Return [X, Y] of the center of cell containing provided text 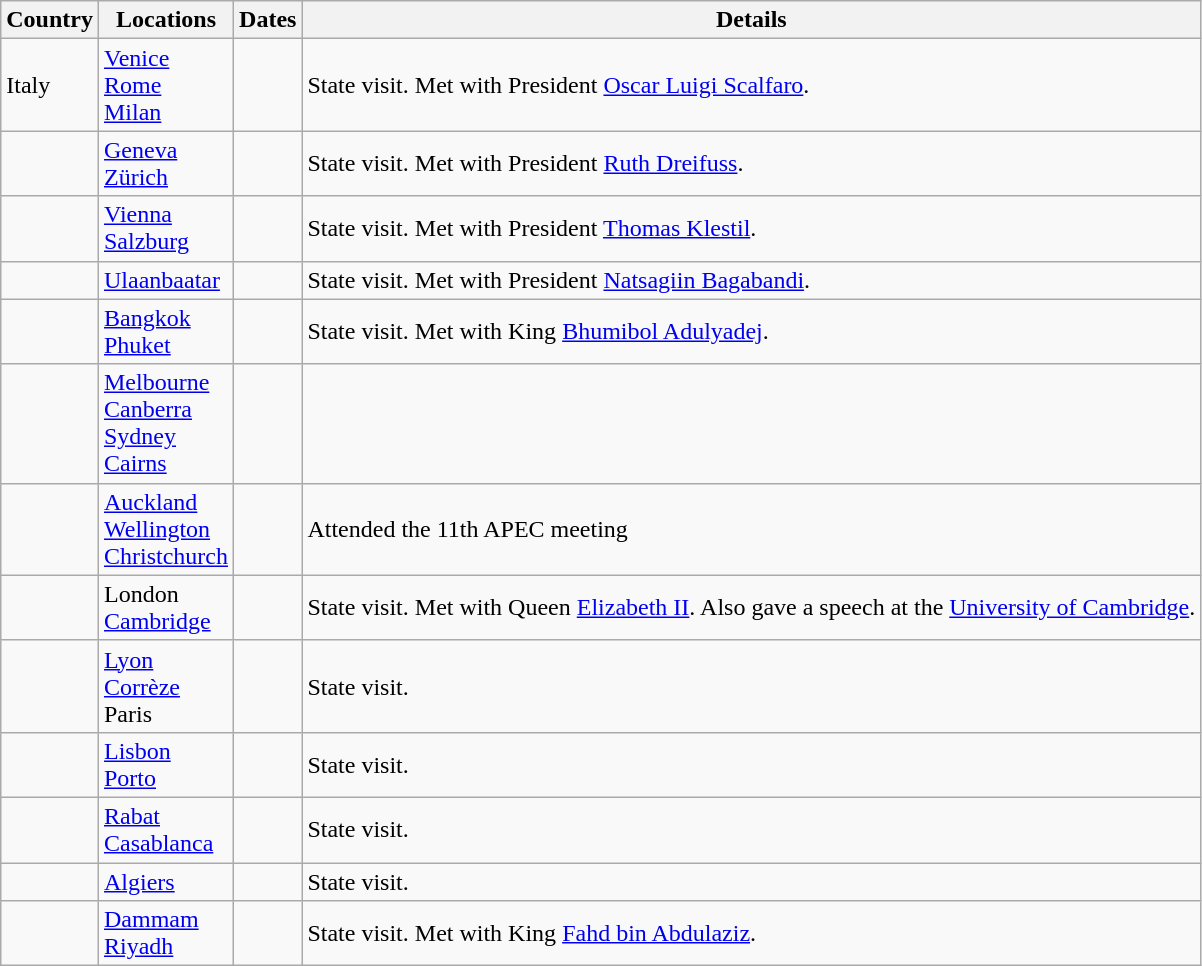
State visit. Met with President Thomas Klestil. [752, 228]
LondonCambridge [166, 608]
AucklandWellingtonChristchurch [166, 529]
Algiers [166, 881]
Country [50, 20]
Italy [50, 85]
Dates [268, 20]
Attended the 11th APEC meeting [752, 529]
State visit. Met with President Oscar Luigi Scalfaro. [752, 85]
BangkokPhuket [166, 332]
State visit. Met with King Fahd bin Abdulaziz. [752, 934]
State visit. Met with President Natsagiin Bagabandi. [752, 280]
Ulaanbaatar [166, 280]
Details [752, 20]
GenevaZürich [166, 164]
State visit. Met with King Bhumibol Adulyadej. [752, 332]
VeniceRomeMilan [166, 85]
LisbonPorto [166, 764]
MelbourneCanberraSydneyCairns [166, 424]
LyonCorrèzeParis [166, 686]
ViennaSalzburg [166, 228]
DammamRiyadh [166, 934]
RabatCasablanca [166, 830]
State visit. Met with President Ruth Dreifuss. [752, 164]
State visit. Met with Queen Elizabeth II. Also gave a speech at the University of Cambridge. [752, 608]
Locations [166, 20]
